Return the (x, y) coordinate for the center point of the cell that contains the specified text.  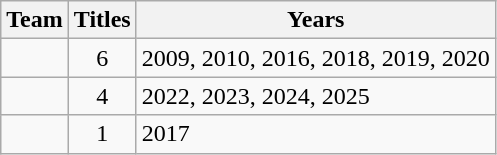
2022, 2023, 2024, 2025 (316, 96)
Years (316, 20)
Titles (102, 20)
2009, 2010, 2016, 2018, 2019, 2020 (316, 58)
6 (102, 58)
2017 (316, 134)
4 (102, 96)
Team (35, 20)
1 (102, 134)
